Find where the given text appears and provide that cell's center as [X, Y] coordinate. 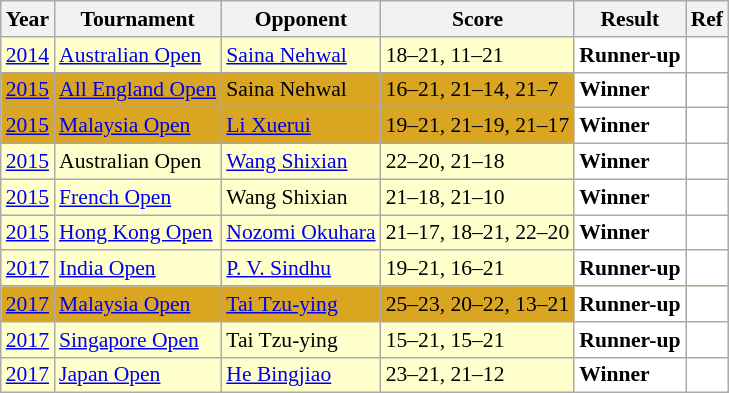
Score [478, 19]
All England Open [138, 90]
19–21, 16–21 [478, 269]
25–23, 20–22, 13–21 [478, 304]
21–17, 18–21, 22–20 [478, 233]
Nozomi Okuhara [300, 233]
23–21, 21–12 [478, 375]
Result [630, 19]
Tournament [138, 19]
Singapore Open [138, 340]
He Bingjiao [300, 375]
India Open [138, 269]
22–20, 21–18 [478, 162]
21–18, 21–10 [478, 197]
18–21, 11–21 [478, 55]
19–21, 21–19, 21–17 [478, 126]
Ref [707, 19]
15–21, 15–21 [478, 340]
16–21, 21–14, 21–7 [478, 90]
Opponent [300, 19]
Hong Kong Open [138, 233]
French Open [138, 197]
2014 [28, 55]
Year [28, 19]
P. V. Sindhu [300, 269]
Li Xuerui [300, 126]
Japan Open [138, 375]
